Provide the (X, Y) coordinate of the cell's center where the given text is located.  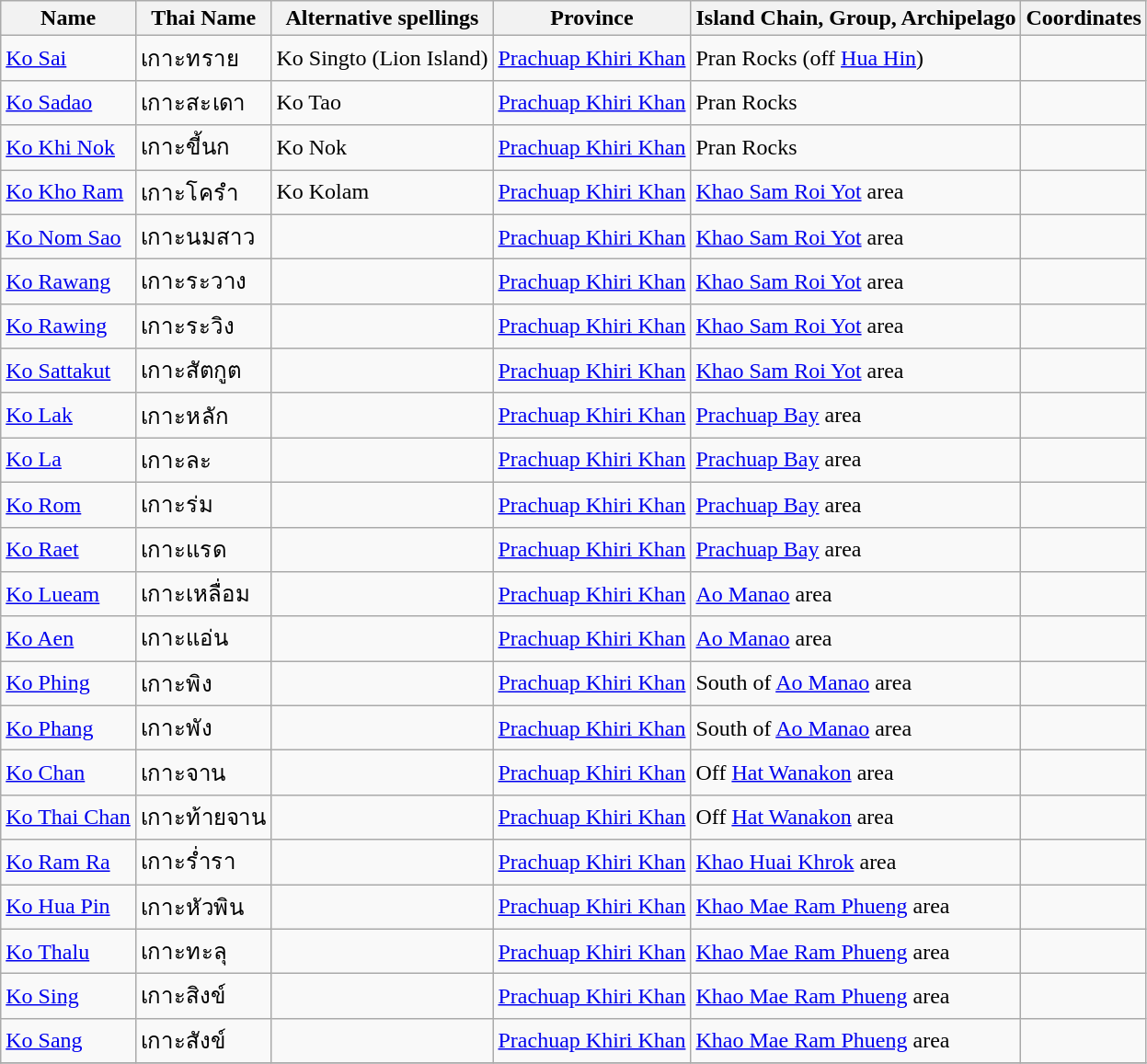
Ko Phang (68, 728)
เกาะแอ่น (203, 638)
Ko Khi Nok (68, 147)
Thai Name (203, 18)
Ko Nom Sao (68, 237)
Province (592, 18)
เกาะสังข์ (203, 1041)
Ko Ram Ra (68, 863)
เกาะเหลื่อม (203, 594)
เกาะระวาง (203, 281)
เกาะทราย (203, 59)
เกาะโครำ (203, 191)
Ko Lueam (68, 594)
Khao Huai Khrok area (855, 863)
เกาะร่ม (203, 504)
Ko Kho Ram (68, 191)
Ko Nok (383, 147)
เกาะระวิง (203, 326)
Ko Rom (68, 504)
Ko Rawang (68, 281)
Ko Chan (68, 772)
เกาะหลัก (203, 416)
Ko Sang (68, 1041)
เกาะสัตกูต (203, 372)
Ko Tao (383, 103)
เกาะจาน (203, 772)
Pran Rocks (off Hua Hin) (855, 59)
Ko Sing (68, 997)
เกาะสิงข์ (203, 997)
เกาะพัง (203, 728)
Ko Thalu (68, 951)
เกาะร่ำรา (203, 863)
เกาะสะเดา (203, 103)
Ko Hua Pin (68, 907)
Alternative spellings (383, 18)
Island Chain, Group, Archipelago (855, 18)
เกาะท้ายจาน (203, 817)
Ko Thai Chan (68, 817)
เกาะละ (203, 460)
Coordinates (1084, 18)
Ko Rawing (68, 326)
Ko Sai (68, 59)
Ko Kolam (383, 191)
Ko Sattakut (68, 372)
เกาะขี้นก (203, 147)
Ko Phing (68, 684)
Ko Singto (Lion Island) (383, 59)
เกาะนมสาว (203, 237)
เกาะหัวพิน (203, 907)
Ko Aen (68, 638)
Ko Sadao (68, 103)
Name (68, 18)
เกาะพิง (203, 684)
เกาะทะลุ (203, 951)
Ko Lak (68, 416)
เกาะแรด (203, 550)
Ko La (68, 460)
Ko Raet (68, 550)
